Return the [X, Y] coordinate for the center point of the cell that contains the specified text.  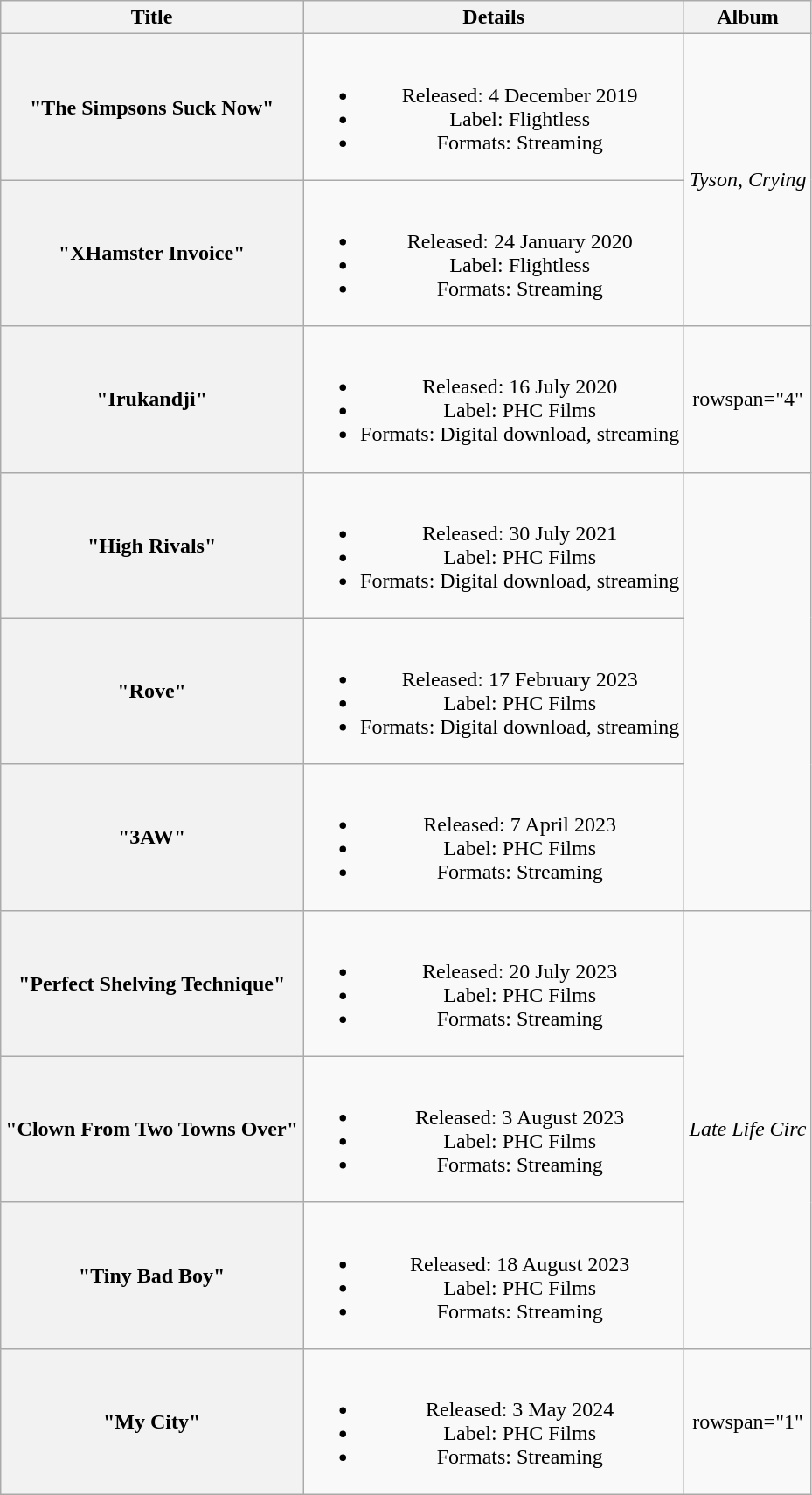
"Irukandji" [152, 399]
"Tiny Bad Boy" [152, 1275]
rowspan="4" [748, 399]
Details [493, 17]
"Perfect Shelving Technique" [152, 983]
Released: 7 April 2023Label: PHC FilmsFormats: Streaming [493, 838]
"Rove" [152, 691]
Released: 4 December 2019Label: FlightlessFormats: Streaming [493, 107]
"The Simpsons Suck Now" [152, 107]
Released: 20 July 2023Label: PHC FilmsFormats: Streaming [493, 983]
Released: 30 July 2021Label: PHC FilmsFormats: Digital download, streaming [493, 546]
Released: 3 August 2023Label: PHC FilmsFormats: Streaming [493, 1130]
"Clown From Two Towns Over" [152, 1130]
Late Life Circ [748, 1130]
Released: 3 May 2024Label: PHC FilmsFormats: Streaming [493, 1422]
rowspan="1" [748, 1422]
Released: 24 January 2020Label: FlightlessFormats: Streaming [493, 254]
"My City" [152, 1422]
"High Rivals" [152, 546]
Tyson, Crying [748, 180]
Released: 18 August 2023Label: PHC FilmsFormats: Streaming [493, 1275]
"XHamster Invoice" [152, 254]
Title [152, 17]
Released: 17 February 2023Label: PHC FilmsFormats: Digital download, streaming [493, 691]
"3AW" [152, 838]
Released: 16 July 2020Label: PHC FilmsFormats: Digital download, streaming [493, 399]
Album [748, 17]
